Locate the cell with the specified text and output its [X, Y] center coordinate. 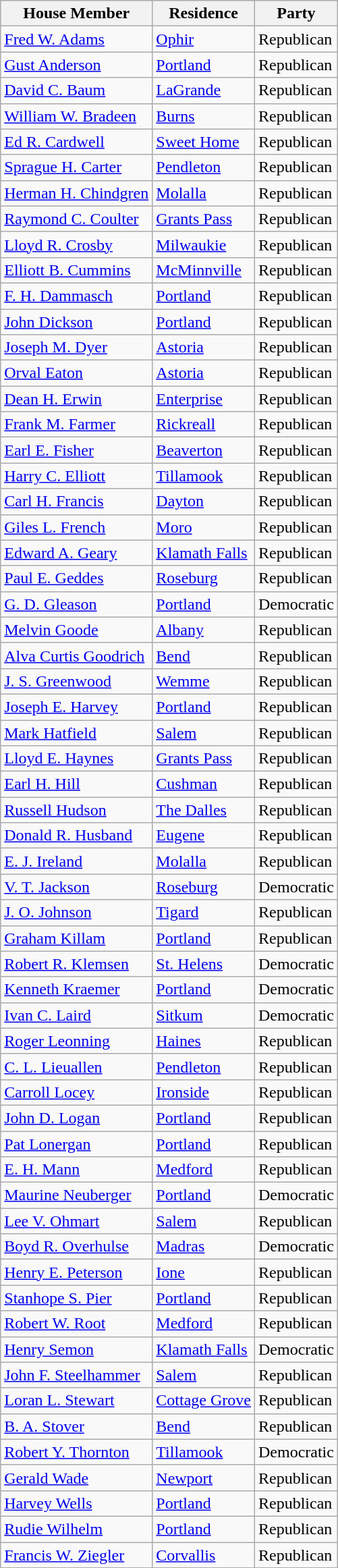
Fred W. Adams [77, 39]
Wemme [204, 681]
Elliott B. Cummins [77, 270]
Ironside [204, 1092]
Boyd R. Overhulse [77, 1247]
Sweet Home [204, 142]
Rickreall [204, 425]
Giles L. French [77, 527]
Harvey Wells [77, 1503]
Francis W. Ziegler [77, 1555]
Roger Leonning [77, 1041]
Stanhope S. Pier [77, 1298]
Ivan C. Laird [77, 1015]
J. S. Greenwood [77, 681]
St. Helens [204, 964]
Carroll Locey [77, 1092]
Graham Killam [77, 938]
Sprague H. Carter [77, 167]
Rudie Wilhelm [77, 1529]
F. H. Dammasch [77, 296]
Lloyd R. Crosby [77, 244]
Melvin Goode [77, 630]
Beaverton [204, 450]
William W. Bradeen [77, 116]
Lloyd E. Haynes [77, 759]
Donald R. Husband [77, 836]
House Member [77, 13]
Henry Semon [77, 1349]
E. J. Ireland [77, 861]
Cushman [204, 784]
V. T. Jackson [77, 887]
Gust Anderson [77, 65]
Dayton [204, 502]
Robert R. Klemsen [77, 964]
Harry C. Elliott [77, 476]
Tigard [204, 913]
Henry E. Peterson [77, 1272]
Eugene [204, 836]
Joseph M. Dyer [77, 348]
Joseph E. Harvey [77, 707]
Newport [204, 1478]
Dean H. Erwin [77, 399]
Ed R. Cardwell [77, 142]
Orval Eaton [77, 373]
Moro [204, 527]
Frank M. Farmer [77, 425]
Alva Curtis Goodrich [77, 655]
David C. Baum [77, 90]
G. D. Gleason [77, 604]
Raymond C. Coulter [77, 219]
Pat Lonergan [77, 1144]
John F. Steelhammer [77, 1375]
Milwaukie [204, 244]
Russell Hudson [77, 810]
Sitkum [204, 1015]
Paul E. Geddes [77, 578]
Carl H. Francis [77, 502]
Kenneth Kraemer [77, 990]
Albany [204, 630]
E. H. Mann [77, 1170]
John Dickson [77, 322]
Party [295, 13]
Madras [204, 1247]
Cottage Grove [204, 1401]
Enterprise [204, 399]
Residence [204, 13]
Ophir [204, 39]
Gerald Wade [77, 1478]
Robert Y. Thornton [77, 1452]
B. A. Stover [77, 1426]
C. L. Lieuallen [77, 1066]
The Dalles [204, 810]
LaGrande [204, 90]
Lee V. Ohmart [77, 1221]
Earl H. Hill [77, 784]
Edward A. Geary [77, 553]
Burns [204, 116]
Corvallis [204, 1555]
Ione [204, 1272]
Herman H. Chindgren [77, 193]
John D. Logan [77, 1118]
J. O. Johnson [77, 913]
Haines [204, 1041]
Mark Hatfield [77, 732]
Earl E. Fisher [77, 450]
Maurine Neuberger [77, 1195]
Robert W. Root [77, 1324]
McMinnville [204, 270]
Loran L. Stewart [77, 1401]
